Locate the cell with the specified text and output its (x, y) center coordinate. 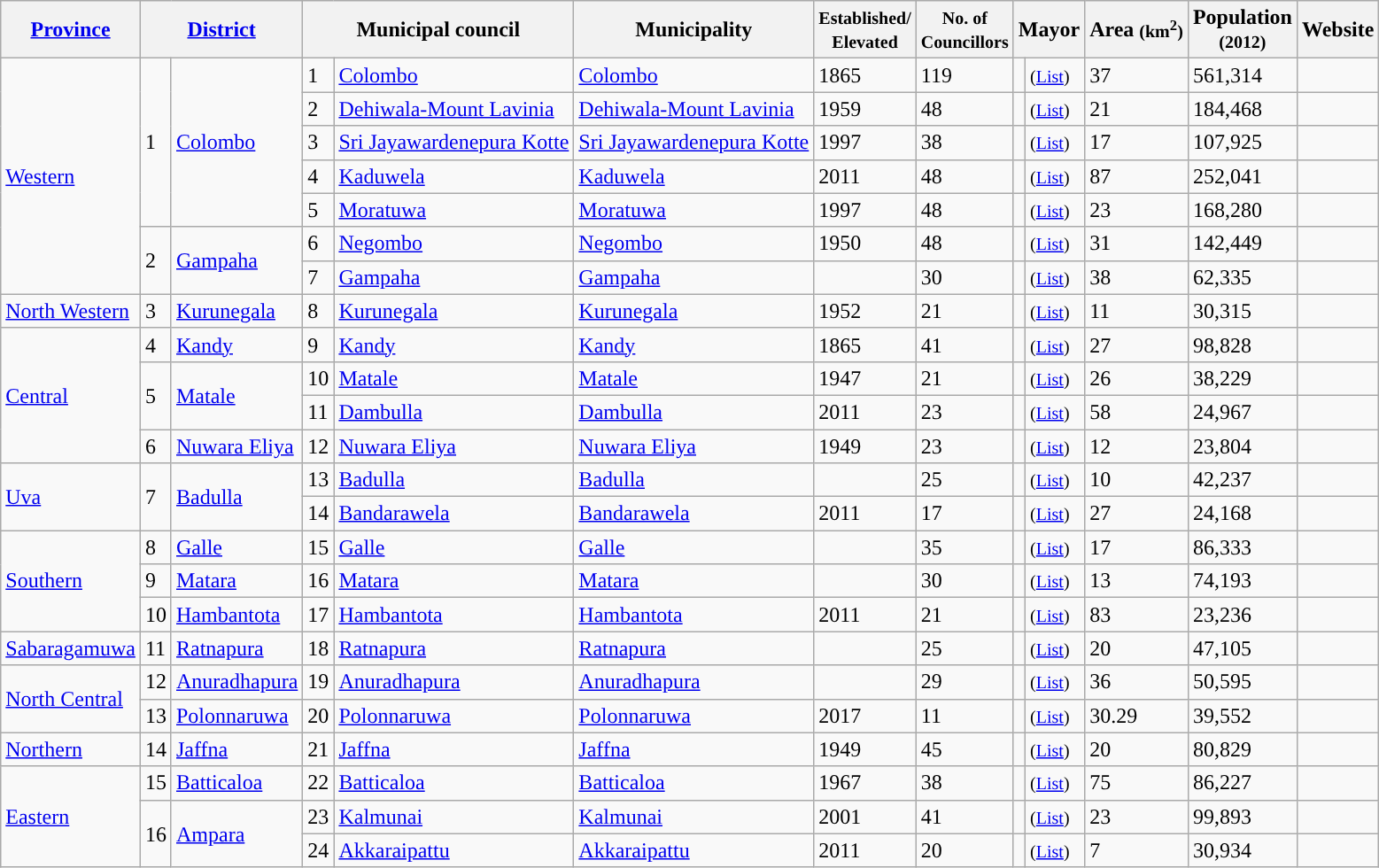
50,595 (1242, 682)
45 (965, 749)
561,314 (1242, 75)
1967 (865, 783)
18 (319, 648)
62,335 (1242, 277)
2001 (865, 817)
168,280 (1242, 210)
30,315 (1242, 311)
North Western (71, 311)
35 (965, 547)
39,552 (1242, 716)
Mayor (1049, 30)
Population(2012) (1242, 30)
22 (319, 783)
36 (1137, 682)
Established/Elevated (865, 30)
29 (965, 682)
252,041 (1242, 176)
86,333 (1242, 547)
Eastern (71, 817)
86,227 (1242, 783)
1947 (865, 378)
No. ofCouncillors (965, 30)
87 (1137, 176)
19 (319, 682)
Province (71, 30)
38,229 (1242, 378)
184,468 (1242, 109)
23,236 (1242, 615)
30,934 (1242, 850)
1959 (865, 109)
Municipality (694, 30)
Area (km2) (1137, 30)
Central (71, 395)
North Central (71, 699)
1950 (865, 244)
1952 (865, 311)
26 (1137, 378)
Website (1337, 30)
23,804 (1242, 446)
30.29 (1137, 716)
107,925 (1242, 143)
47,105 (1242, 648)
Northern (71, 749)
31 (1137, 244)
Ampara (236, 833)
99,893 (1242, 817)
58 (1137, 412)
2017 (865, 716)
Sabaragamuwa (71, 648)
119 (965, 75)
24 (319, 850)
Municipal council (438, 30)
42,237 (1242, 480)
Uva (71, 497)
Southern (71, 581)
83 (1137, 615)
74,193 (1242, 581)
142,449 (1242, 244)
98,828 (1242, 345)
75 (1137, 783)
80,829 (1242, 749)
Western (71, 176)
24,168 (1242, 514)
District (221, 30)
24,967 (1242, 412)
37 (1137, 75)
